Output the [x, y] coordinate of the center of the cell containing the given text.  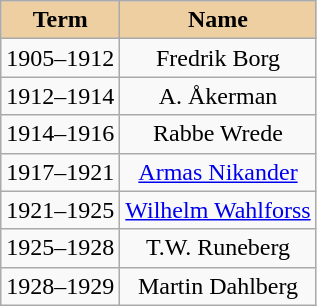
Fredrik Borg [218, 58]
1914–1916 [60, 134]
T.W. Runeberg [218, 248]
Name [218, 20]
1917–1921 [60, 172]
1912–1914 [60, 96]
Martin Dahlberg [218, 286]
1928–1929 [60, 286]
Term [60, 20]
1925–1928 [60, 248]
A. Åkerman [218, 96]
Wilhelm Wahlforss [218, 210]
1905–1912 [60, 58]
Armas Nikander [218, 172]
1921–1925 [60, 210]
Rabbe Wrede [218, 134]
